Return the (x, y) coordinate for the center point of the cell that contains the specified text.  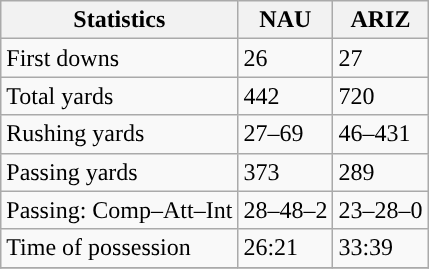
289 (380, 172)
27 (380, 58)
720 (380, 96)
Passing: Comp–Att–Int (120, 210)
33:39 (380, 248)
442 (286, 96)
26:21 (286, 248)
Passing yards (120, 172)
Statistics (120, 20)
Total yards (120, 96)
Time of possession (120, 248)
First downs (120, 58)
26 (286, 58)
27–69 (286, 134)
ARIZ (380, 20)
28–48–2 (286, 210)
373 (286, 172)
46–431 (380, 134)
23–28–0 (380, 210)
Rushing yards (120, 134)
NAU (286, 20)
